Pinpoint the cell where the given text exists, returning its [x, y] midpoint coordinate. 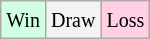
Draw [72, 20]
Win [24, 20]
Loss [126, 20]
